From the cell containing the given text, extract its center point as (X, Y) coordinate. 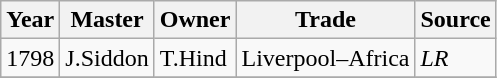
Master (107, 20)
Year (30, 20)
1798 (30, 58)
Source (456, 20)
LR (456, 58)
Owner (195, 20)
T.Hind (195, 58)
Trade (326, 20)
Liverpool–Africa (326, 58)
J.Siddon (107, 58)
